Identify which cell holds the provided text, then report its (x, y) central coordinate. 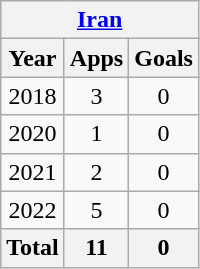
Apps (96, 58)
Goals (164, 58)
Total (33, 248)
2021 (33, 172)
11 (96, 248)
Iran (100, 20)
1 (96, 134)
2020 (33, 134)
2018 (33, 96)
Year (33, 58)
3 (96, 96)
2022 (33, 210)
2 (96, 172)
5 (96, 210)
